Pinpoint the cell where the given text exists, returning its (X, Y) midpoint coordinate. 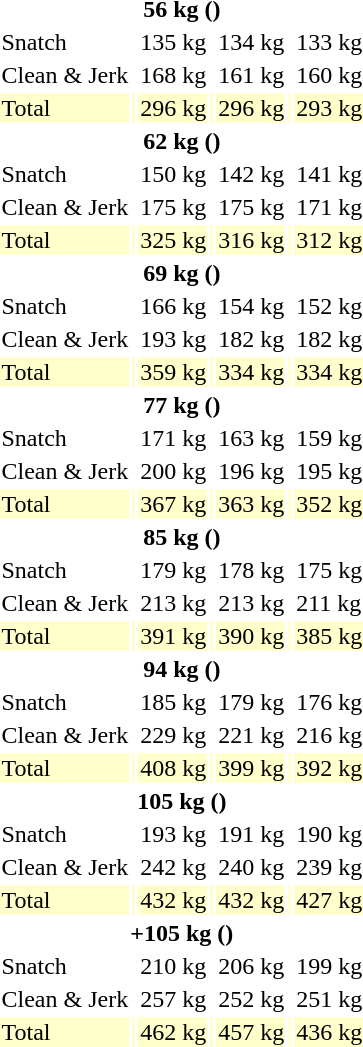
391 kg (174, 636)
166 kg (174, 306)
316 kg (252, 240)
210 kg (174, 966)
150 kg (174, 174)
399 kg (252, 768)
206 kg (252, 966)
240 kg (252, 867)
191 kg (252, 834)
363 kg (252, 504)
229 kg (174, 735)
408 kg (174, 768)
182 kg (252, 339)
142 kg (252, 174)
325 kg (174, 240)
359 kg (174, 372)
367 kg (174, 504)
457 kg (252, 1032)
242 kg (174, 867)
168 kg (174, 75)
134 kg (252, 42)
390 kg (252, 636)
171 kg (174, 438)
135 kg (174, 42)
178 kg (252, 570)
334 kg (252, 372)
185 kg (174, 702)
161 kg (252, 75)
257 kg (174, 999)
196 kg (252, 471)
154 kg (252, 306)
200 kg (174, 471)
221 kg (252, 735)
462 kg (174, 1032)
163 kg (252, 438)
252 kg (252, 999)
